Output the [X, Y] coordinate of the center of the cell containing the given text.  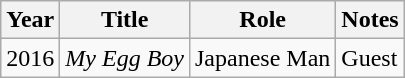
My Egg Boy [125, 58]
Role [262, 20]
Japanese Man [262, 58]
Title [125, 20]
Year [30, 20]
Notes [370, 20]
2016 [30, 58]
Guest [370, 58]
